Locate the cell with the specified text and output its (x, y) center coordinate. 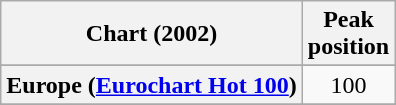
Peakposition (348, 34)
Europe (Eurochart Hot 100) (152, 85)
Chart (2002) (152, 34)
100 (348, 85)
